Pinpoint the cell where the given text exists, returning its (X, Y) midpoint coordinate. 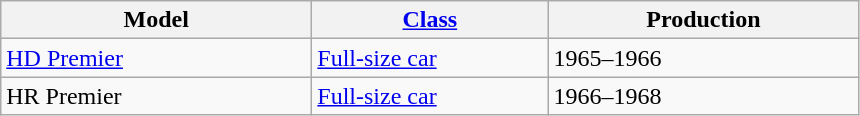
HD Premier (156, 58)
Model (156, 20)
1965–1966 (704, 58)
Class (430, 20)
1966–1968 (704, 96)
Production (704, 20)
HR Premier (156, 96)
